Return the [x, y] coordinate for the center point of the cell that contains the specified text.  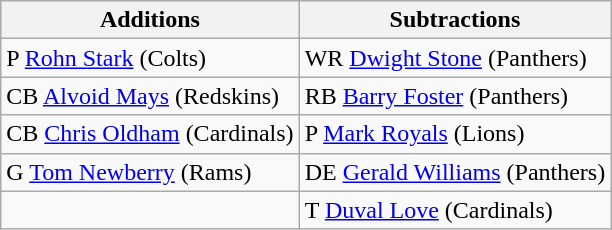
T Duval Love (Cardinals) [455, 210]
P Mark Royals (Lions) [455, 134]
Additions [150, 20]
RB Barry Foster (Panthers) [455, 96]
Subtractions [455, 20]
P Rohn Stark (Colts) [150, 58]
G Tom Newberry (Rams) [150, 172]
CB Alvoid Mays (Redskins) [150, 96]
DE Gerald Williams (Panthers) [455, 172]
WR Dwight Stone (Panthers) [455, 58]
CB Chris Oldham (Cardinals) [150, 134]
